Detect which cell encompasses the target text, then output its (X, Y) center coordinate. 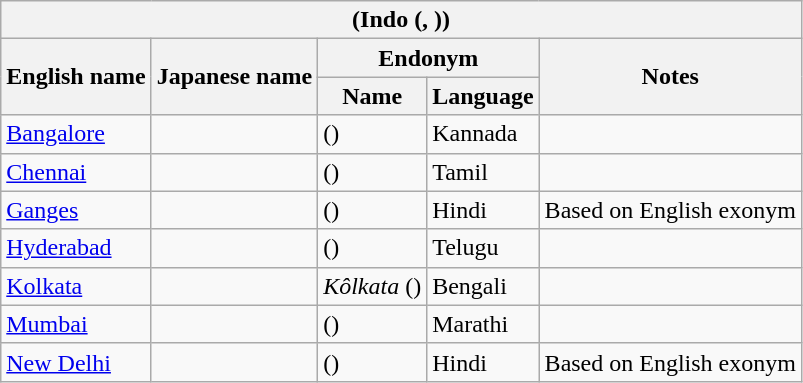
English name (76, 77)
Notes (670, 77)
Language (483, 96)
Telugu (483, 248)
Japanese name (234, 77)
Kolkata (76, 286)
Mumbai (76, 324)
Tamil (483, 172)
Endonym (428, 58)
(Indo (, )) (402, 20)
Ganges (76, 210)
Bengali (483, 286)
Kôlkata () (372, 286)
Marathi (483, 324)
New Delhi (76, 362)
Bangalore (76, 134)
Kannada (483, 134)
Hyderabad (76, 248)
Name (372, 96)
Chennai (76, 172)
